Output the [X, Y] coordinate of the center of the cell containing the given text.  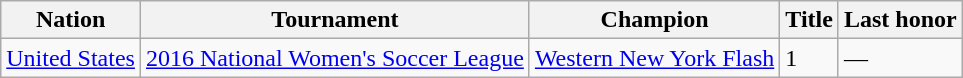
1 [810, 58]
Title [810, 20]
Western New York Flash [654, 58]
2016 National Women's Soccer League [334, 58]
United States [71, 58]
— [900, 58]
Nation [71, 20]
Tournament [334, 20]
Champion [654, 20]
Last honor [900, 20]
